Pinpoint the cell where the given text exists, returning its [X, Y] midpoint coordinate. 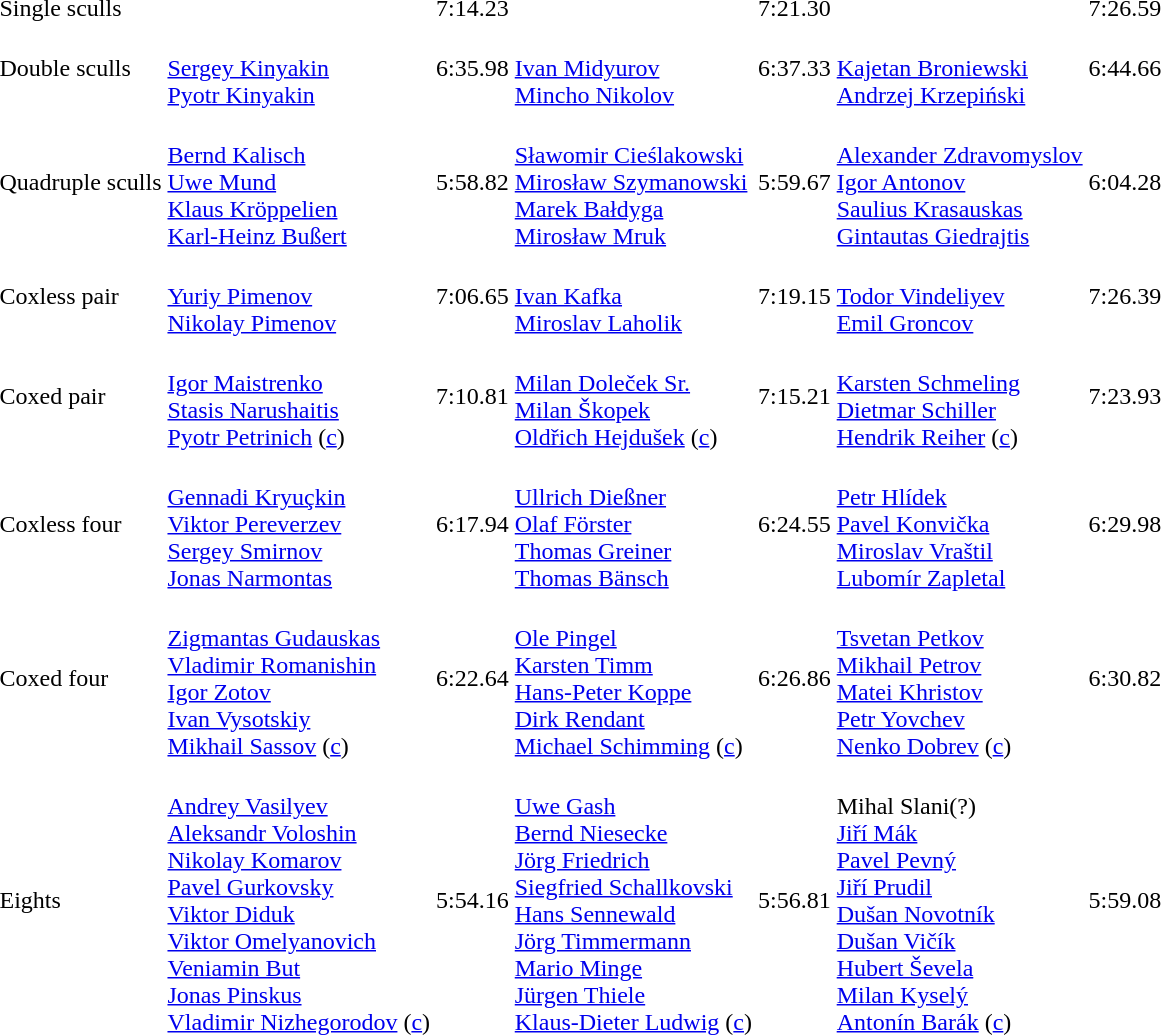
Sergey KinyakinPyotr Kinyakin [299, 68]
6:35.98 [473, 68]
5:58.82 [473, 182]
6:22.64 [473, 678]
6:24.55 [795, 524]
7:19.15 [795, 296]
Ivan KafkaMiroslav Laholik [633, 296]
6:37.33 [795, 68]
Yuriy PimenovNikolay Pimenov [299, 296]
5:59.67 [795, 182]
7:06.65 [473, 296]
6:17.94 [473, 524]
Karsten SchmelingDietmar SchillerHendrik Reiher (c) [960, 396]
Zigmantas GudauskasVladimir RomanishinIgor ZotovIvan VysotskiyMikhail Sassov (c) [299, 678]
Kajetan BroniewskiAndrzej Krzepiński [960, 68]
Ole PingelKarsten TimmHans-Peter KoppeDirk RendantMichael Schimming (c) [633, 678]
Petr HlídekPavel KonvičkaMiroslav VraštilLubomír Zapletal [960, 524]
Alexander ZdravomyslovIgor AntonovSaulius KrasauskasGintautas Giedrajtis [960, 182]
Igor MaistrenkoStasis NarushaitisPyotr Petrinich (c) [299, 396]
Tsvetan PetkovMikhail PetrovMatei KhristovPetr YovchevNenko Dobrev (c) [960, 678]
6:26.86 [795, 678]
Bernd KalischUwe MundKlaus KröppelienKarl-Heinz Bußert [299, 182]
Sławomir CieślakowskiMirosław SzymanowskiMarek BałdygaMirosław Mruk [633, 182]
Ullrich DießnerOlaf FörsterThomas GreinerThomas Bänsch [633, 524]
7:10.81 [473, 396]
Gennadi KryuçkinViktor PereverzevSergey SmirnovJonas Narmontas [299, 524]
Todor VindeliyevEmil Groncov [960, 296]
Milan Doleček Sr.Milan ŠkopekOldřich Hejdušek (c) [633, 396]
Ivan MidyurovMincho Nikolov [633, 68]
7:15.21 [795, 396]
